Find where the given text appears and provide that cell's center as (X, Y) coordinate. 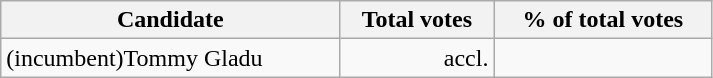
Total votes (417, 20)
% of total votes (603, 20)
(incumbent)Tommy Gladu (170, 58)
Candidate (170, 20)
accl. (417, 58)
